Provide the [X, Y] coordinate of the cell's center where the given text is located.  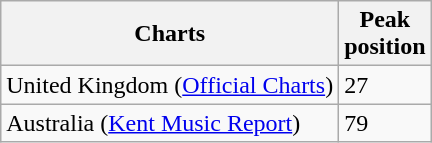
79 [385, 123]
United Kingdom (Official Charts) [170, 85]
27 [385, 85]
Australia (Kent Music Report) [170, 123]
Peakposition [385, 34]
Charts [170, 34]
